Search for the cell housing the specified text and yield its (x, y) center coordinate. 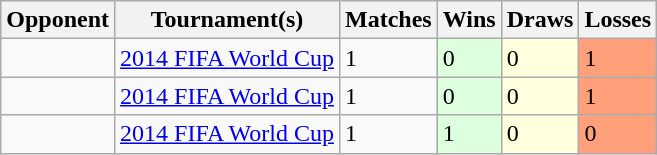
Draws (540, 20)
Opponent (58, 20)
Matches (388, 20)
Tournament(s) (228, 20)
Wins (469, 20)
Losses (618, 20)
